For the text-containing cell, return its midpoint in [x, y] coordinate format. 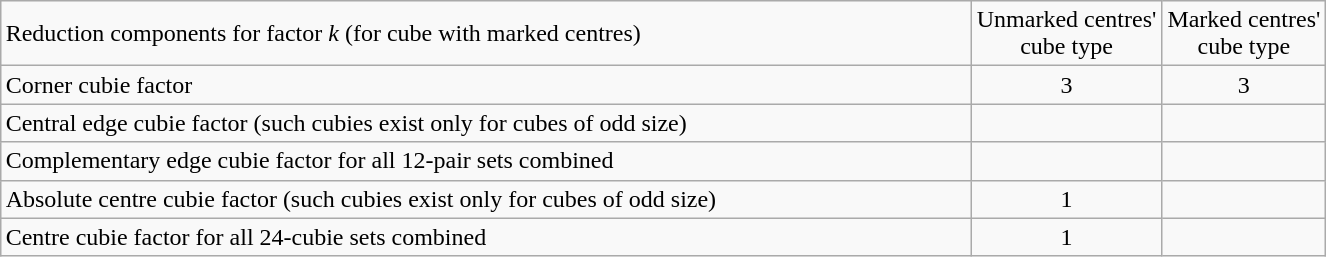
Marked centres'cube type [1244, 34]
Unmarked centres'cube type [1066, 34]
Absolute centre cubie factor (such cubies exist only for cubes of odd size) [486, 199]
Complementary edge cubie factor for all 12-pair sets combined [486, 161]
Centre cubie factor for all 24-cubie sets combined [486, 237]
Reduction components for factor k (for cube with marked centres) [486, 34]
Central edge cubie factor (such cubies exist only for cubes of odd size) [486, 123]
Corner cubie factor [486, 85]
